Identify which cell holds the provided text, then report its [X, Y] central coordinate. 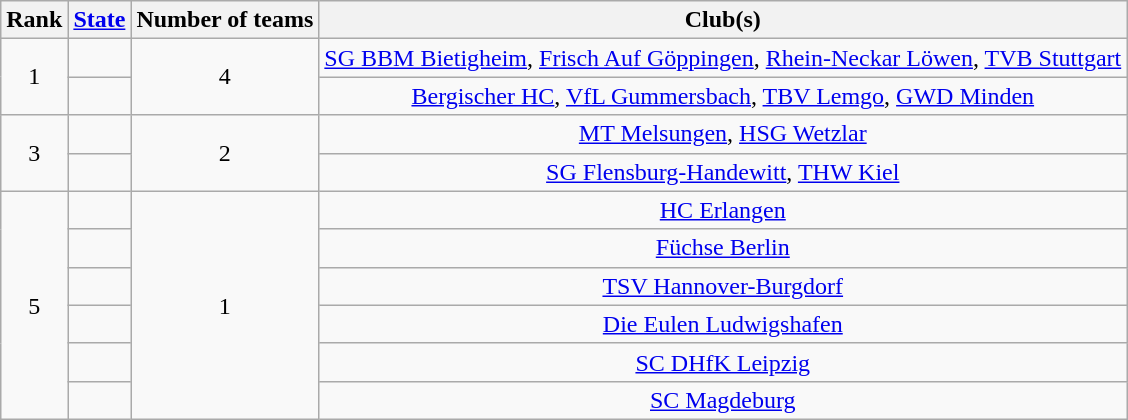
Number of teams [225, 20]
SG Flensburg-Handewitt, THW Kiel [723, 172]
4 [225, 77]
Club(s) [723, 20]
State [100, 20]
Bergischer HC, VfL Gummersbach, TBV Lemgo, GWD Minden [723, 96]
MT Melsungen, HSG Wetzlar [723, 134]
2 [225, 153]
SG BBM Bietigheim, Frisch Auf Göppingen, Rhein-Neckar Löwen, TVB Stuttgart [723, 58]
SC DHfK Leipzig [723, 362]
5 [34, 305]
3 [34, 153]
Rank [34, 20]
Die Eulen Ludwigshafen [723, 324]
HC Erlangen [723, 210]
SC Magdeburg [723, 400]
TSV Hannover-Burgdorf [723, 286]
Füchse Berlin [723, 248]
